Locate the cell with the specified text and output its [x, y] center coordinate. 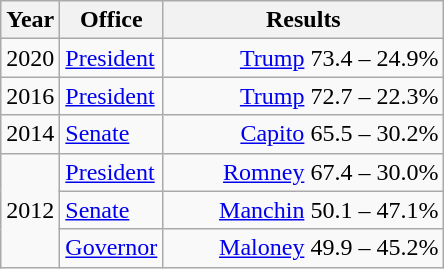
Results [304, 20]
Office [112, 20]
Maloney 49.9 – 45.2% [304, 248]
Trump 73.4 – 24.9% [304, 58]
2020 [30, 58]
2014 [30, 134]
2012 [30, 210]
Governor [112, 248]
Year [30, 20]
Capito 65.5 – 30.2% [304, 134]
Manchin 50.1 – 47.1% [304, 210]
Trump 72.7 – 22.3% [304, 96]
Romney 67.4 – 30.0% [304, 172]
2016 [30, 96]
